Pinpoint the cell where the given text exists, returning its [x, y] midpoint coordinate. 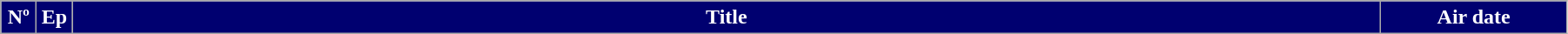
Ep [54, 17]
Nº [19, 17]
Air date [1474, 17]
Title [727, 17]
